Scan for the cell matching the given text and deliver its [X, Y] coordinate at center. 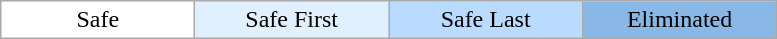
Safe [98, 20]
Safe Last [486, 20]
Eliminated [680, 20]
Safe First [292, 20]
